Determine the [x, y] coordinate at the center of the cell enclosing the given text.  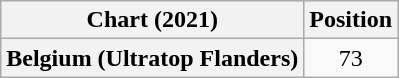
Position [351, 20]
Chart (2021) [152, 20]
73 [351, 58]
Belgium (Ultratop Flanders) [152, 58]
